Detect which cell encompasses the target text, then output its [X, Y] center coordinate. 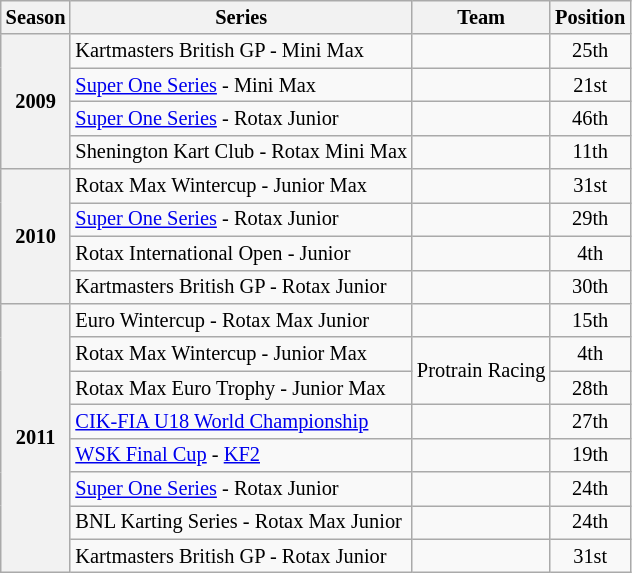
Protrain Racing [481, 370]
46th [590, 118]
Rotax International Open - Junior [241, 253]
Rotax Max Euro Trophy - Junior Max [241, 388]
BNL Karting Series - Rotax Max Junior [241, 522]
21st [590, 85]
Position [590, 17]
11th [590, 152]
Shenington Kart Club - Rotax Mini Max [241, 152]
2010 [36, 236]
29th [590, 219]
CIK-FIA U18 World Championship [241, 421]
2011 [36, 438]
Season [36, 17]
WSK Final Cup - KF2 [241, 455]
27th [590, 421]
Super One Series - Mini Max [241, 85]
Series [241, 17]
28th [590, 388]
2009 [36, 102]
15th [590, 320]
Euro Wintercup - Rotax Max Junior [241, 320]
25th [590, 51]
Kartmasters British GP - Mini Max [241, 51]
Team [481, 17]
19th [590, 455]
30th [590, 287]
